Determine the (X, Y) coordinate at the center of the cell enclosing the given text.  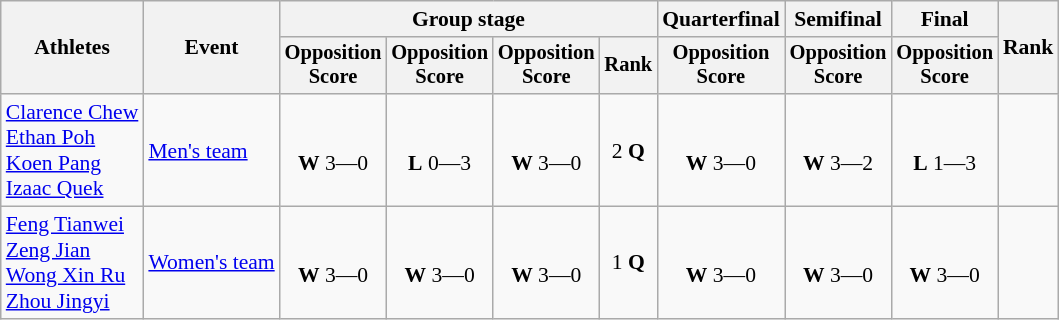
Semifinal (838, 19)
W 3—0 (944, 263)
L 1―3 (944, 150)
W 3―2 (838, 150)
1 Q (629, 263)
Event (211, 48)
Quarterfinal (721, 19)
Feng TianweiZeng JianWong Xin RuZhou Jingyi (72, 263)
2 Q (629, 150)
L 0―3 (440, 150)
Clarence ChewEthan PohKoen PangIzaac Quek (72, 150)
Group stage (468, 19)
Women's team (211, 263)
Men's team (211, 150)
Final (944, 19)
Athletes (72, 48)
